Provide the (x, y) coordinate of the cell's center where the given text is located.  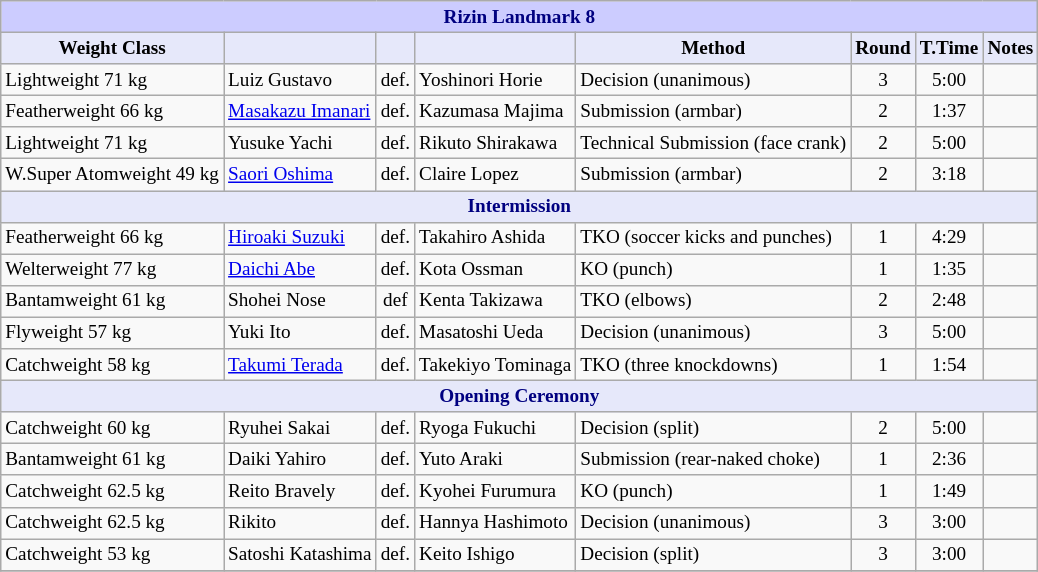
Daichi Abe (300, 270)
Ryoga Fukuchi (496, 428)
Reito Bravely (300, 491)
Hannya Hashimoto (496, 523)
1:54 (949, 365)
Intermission (520, 206)
Catchweight 60 kg (112, 428)
Rikuto Shirakawa (496, 143)
3:18 (949, 175)
Weight Class (112, 48)
4:29 (949, 238)
Yusuke Yachi (300, 143)
TKO (three knockdowns) (714, 365)
Kazumasa Majima (496, 111)
Technical Submission (face crank) (714, 143)
Welterweight 77 kg (112, 270)
Hiroaki Suzuki (300, 238)
2:48 (949, 301)
Yuki Ito (300, 333)
Saori Oshima (300, 175)
Kota Ossman (496, 270)
Shohei Nose (300, 301)
Rikito (300, 523)
W.Super Atomweight 49 kg (112, 175)
Round (884, 48)
1:37 (949, 111)
Catchweight 53 kg (112, 554)
Opening Ceremony (520, 396)
2:36 (949, 460)
Yoshinori Horie (496, 80)
Kyohei Furumura (496, 491)
Masatoshi Ueda (496, 333)
Ryuhei Sakai (300, 428)
T.Time (949, 48)
Flyweight 57 kg (112, 333)
1:35 (949, 270)
Takekiyo Tominaga (496, 365)
Kenta Takizawa (496, 301)
Submission (rear-naked choke) (714, 460)
Method (714, 48)
Masakazu Imanari (300, 111)
TKO (elbows) (714, 301)
def (395, 301)
Daiki Yahiro (300, 460)
Catchweight 58 kg (112, 365)
TKO (soccer kicks and punches) (714, 238)
Takahiro Ashida (496, 238)
Takumi Terada (300, 365)
Rizin Landmark 8 (520, 17)
1:49 (949, 491)
Satoshi Katashima (300, 554)
Luiz Gustavo (300, 80)
Keito Ishigo (496, 554)
Claire Lopez (496, 175)
Notes (1010, 48)
Yuto Araki (496, 460)
